From the cell containing the given text, extract its center point as (X, Y) coordinate. 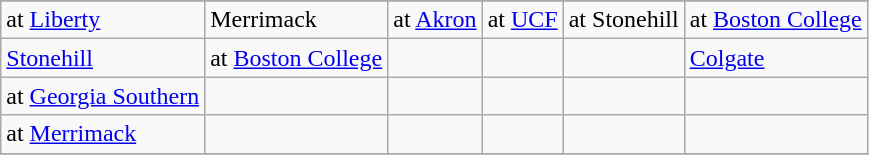
Colgate (776, 58)
at Merrimack (103, 134)
Stonehill (103, 58)
Merrimack (296, 20)
at UCF (522, 20)
at Georgia Southern (103, 96)
at Liberty (103, 20)
at Stonehill (624, 20)
at Akron (435, 20)
